Return (X, Y) of the center of cell containing provided text 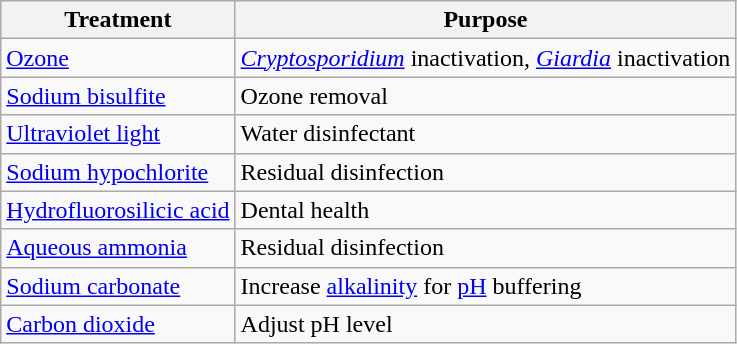
Ozone removal (486, 96)
Sodium hypochlorite (118, 172)
Carbon dioxide (118, 324)
Cryptosporidium inactivation, Giardia inactivation (486, 58)
Ozone (118, 58)
Sodium bisulfite (118, 96)
Treatment (118, 20)
Water disinfectant (486, 134)
Aqueous ammonia (118, 248)
Sodium carbonate (118, 286)
Purpose (486, 20)
Ultraviolet light (118, 134)
Increase alkalinity for pH buffering (486, 286)
Dental health (486, 210)
Hydrofluorosilicic acid (118, 210)
Adjust pH level (486, 324)
